From the cell containing the given text, extract its center point as [X, Y] coordinate. 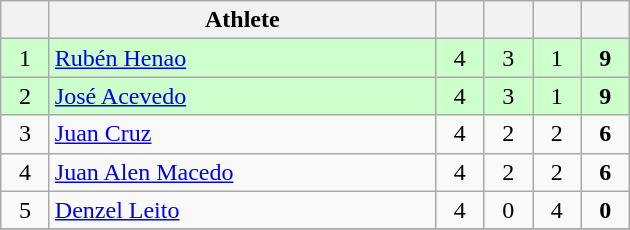
Athlete [242, 20]
Juan Cruz [242, 134]
5 [26, 210]
José Acevedo [242, 96]
Denzel Leito [242, 210]
Rubén Henao [242, 58]
Juan Alen Macedo [242, 172]
